Return (X, Y) of the center of cell containing provided text 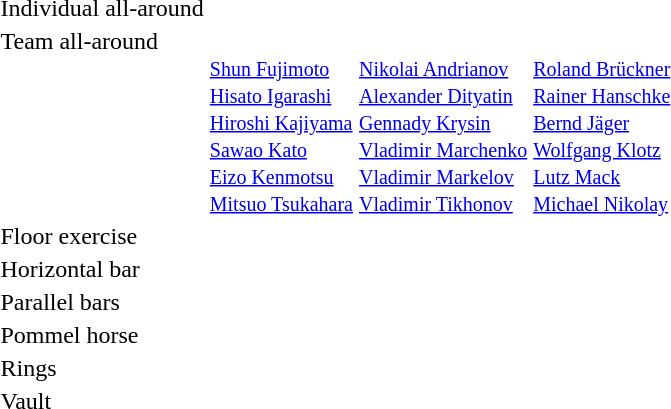
Shun FujimotoHisato IgarashiHiroshi KajiyamaSawao KatoEizo KenmotsuMitsuo Tsukahara (281, 122)
Nikolai AndrianovAlexander DityatinGennady KrysinVladimir MarchenkoVladimir MarkelovVladimir Tikhonov (442, 122)
